Extract the [x, y] coordinate from the center of the cell holding the provided text.  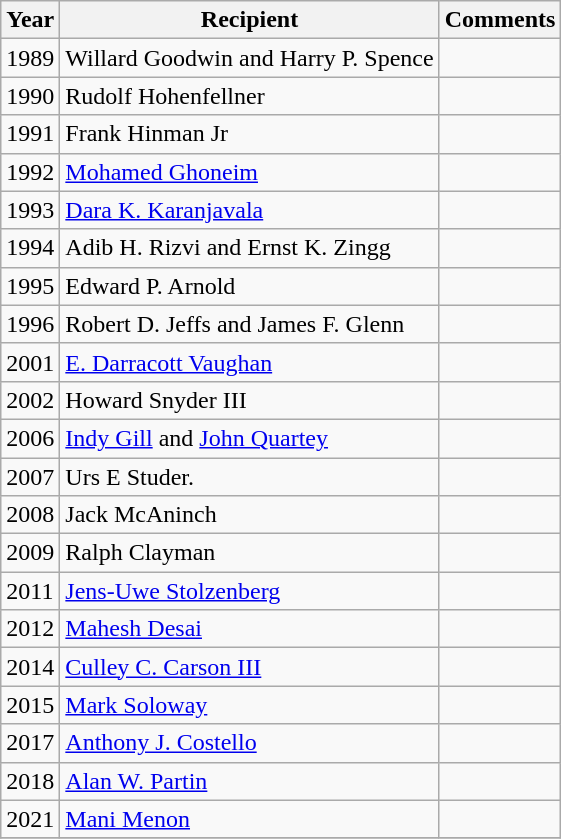
Howard Snyder III [250, 400]
2014 [30, 667]
Adib H. Rizvi and Ernst K. Zingg [250, 248]
1993 [30, 210]
Recipient [250, 20]
2012 [30, 629]
Frank Hinman Jr [250, 134]
Urs E Studer. [250, 477]
2001 [30, 362]
1989 [30, 58]
1996 [30, 324]
2009 [30, 553]
Rudolf Hohenfellner [250, 96]
Jack McAninch [250, 515]
Jens-Uwe Stolzenberg [250, 591]
2008 [30, 515]
Dara K. Karanjavala [250, 210]
Indy Gill and John Quartey [250, 438]
Willard Goodwin and Harry P. Spence [250, 58]
2018 [30, 781]
2021 [30, 819]
2002 [30, 400]
2015 [30, 705]
Robert D. Jeffs and James F. Glenn [250, 324]
2011 [30, 591]
Culley C. Carson III [250, 667]
Mohamed Ghoneim [250, 172]
1991 [30, 134]
Mani Menon [250, 819]
Anthony J. Costello [250, 743]
Ralph Clayman [250, 553]
Edward P. Arnold [250, 286]
1994 [30, 248]
1992 [30, 172]
2006 [30, 438]
1990 [30, 96]
Comments [500, 20]
Mahesh Desai [250, 629]
2007 [30, 477]
Alan W. Partin [250, 781]
1995 [30, 286]
Mark Soloway [250, 705]
Year [30, 20]
E. Darracott Vaughan [250, 362]
2017 [30, 743]
